Provide the [X, Y] coordinate of the cell's center where the given text is located.  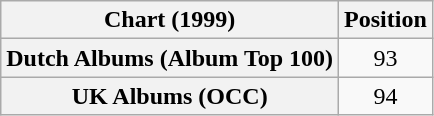
Chart (1999) [170, 20]
94 [386, 96]
UK Albums (OCC) [170, 96]
93 [386, 58]
Position [386, 20]
Dutch Albums (Album Top 100) [170, 58]
